Determine the (X, Y) coordinate at the center of the cell enclosing the given text.  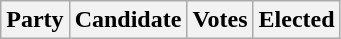
Candidate (128, 20)
Party (35, 20)
Votes (220, 20)
Elected (296, 20)
